Scan for the cell matching the given text and deliver its [x, y] coordinate at center. 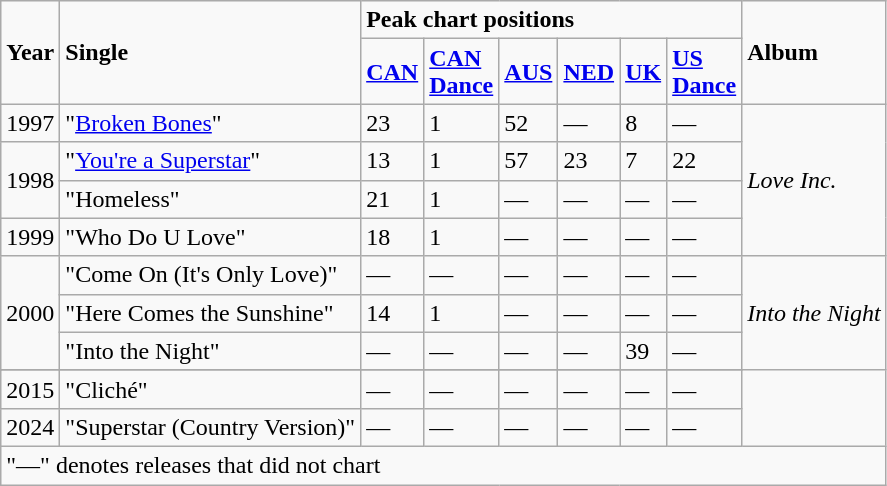
13 [392, 161]
1998 [30, 180]
Year [30, 52]
14 [392, 313]
52 [528, 123]
1997 [30, 123]
18 [392, 237]
"Cliché" [210, 389]
NED [589, 72]
2015 [30, 389]
USDance [704, 72]
8 [644, 123]
1999 [30, 237]
UK [644, 72]
"Into the Night" [210, 351]
"Who Do U Love" [210, 237]
Into the Night [814, 313]
"Homeless" [210, 199]
2024 [30, 427]
Peak chart positions [552, 20]
39 [644, 351]
21 [392, 199]
22 [704, 161]
"Superstar (Country Version)" [210, 427]
57 [528, 161]
"Come On (It's Only Love)" [210, 275]
CAN [392, 72]
"Broken Bones" [210, 123]
Love Inc. [814, 180]
"Here Comes the Sunshine" [210, 313]
"You're a Superstar" [210, 161]
2000 [30, 313]
AUS [528, 72]
CANDance [462, 72]
"—" denotes releases that did not chart [444, 465]
Single [210, 52]
7 [644, 161]
Album [814, 52]
